Provide the (X, Y) coordinate of the cell's center where the given text is located.  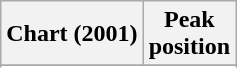
Chart (2001) (72, 34)
Peakposition (189, 34)
